Identify which cell holds the provided text, then report its (x, y) central coordinate. 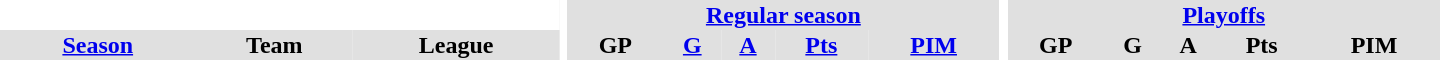
Team (274, 45)
League (456, 45)
Regular season (783, 15)
Season (98, 45)
Playoffs (1224, 15)
